Return the (x, y) coordinate for the center point of the cell that contains the specified text.  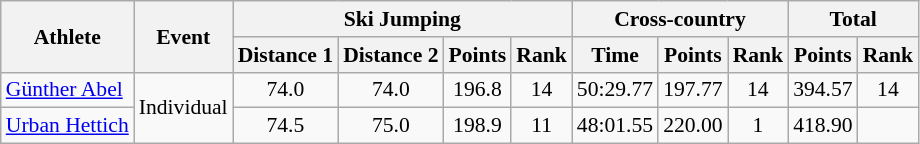
Athlete (68, 36)
220.00 (692, 126)
Günther Abel (68, 90)
1 (758, 126)
Distance 2 (390, 55)
Urban Hettich (68, 126)
48:01.55 (615, 126)
394.57 (822, 90)
197.77 (692, 90)
11 (542, 126)
Cross-country (680, 19)
Ski Jumping (402, 19)
Time (615, 55)
196.8 (478, 90)
Distance 1 (286, 55)
75.0 (390, 126)
418.90 (822, 126)
Individual (184, 108)
198.9 (478, 126)
50:29.77 (615, 90)
Total (853, 19)
74.5 (286, 126)
Event (184, 36)
